Provide the [x, y] coordinate of the cell's center where the given text is located.  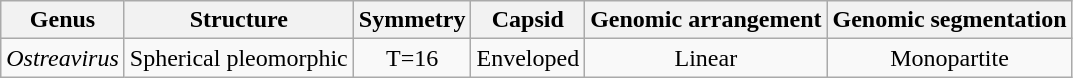
Genomic arrangement [706, 20]
Capsid [528, 20]
Symmetry [412, 20]
Genomic segmentation [950, 20]
T=16 [412, 58]
Monopartite [950, 58]
Genus [63, 20]
Ostreavirus [63, 58]
Structure [238, 20]
Linear [706, 58]
Enveloped [528, 58]
Spherical pleomorphic [238, 58]
